Determine the (x, y) coordinate at the center of the cell enclosing the given text.  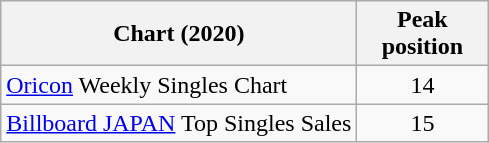
Chart (2020) (179, 34)
Peak position (422, 34)
Oricon Weekly Singles Chart (179, 85)
Billboard JAPAN Top Singles Sales (179, 123)
14 (422, 85)
15 (422, 123)
